Output the [X, Y] coordinate of the center of the cell containing the given text.  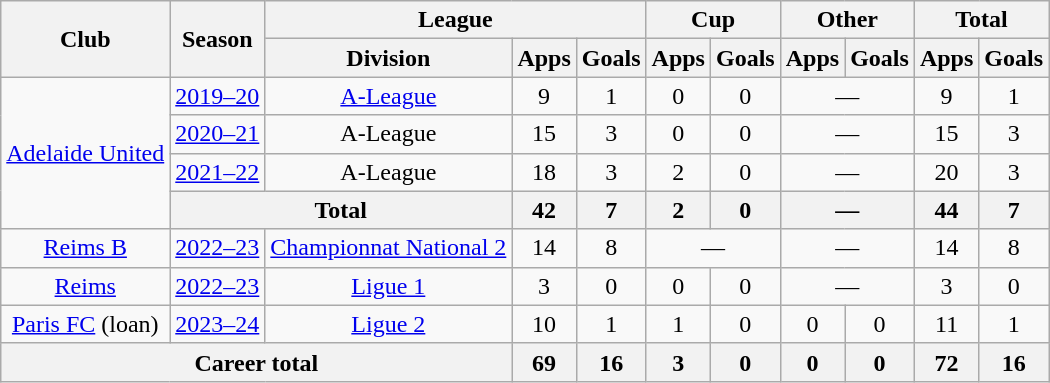
Reims [86, 286]
League [456, 20]
Club [86, 39]
11 [946, 324]
2023–24 [218, 324]
42 [544, 210]
Season [218, 39]
Reims B [86, 248]
44 [946, 210]
Ligue 2 [388, 324]
Division [388, 58]
Paris FC (loan) [86, 324]
20 [946, 172]
2019–20 [218, 96]
10 [544, 324]
Other [847, 20]
69 [544, 362]
Cup [713, 20]
2020–21 [218, 134]
Career total [256, 362]
2021–22 [218, 172]
Championnat National 2 [388, 248]
72 [946, 362]
Ligue 1 [388, 286]
18 [544, 172]
Adelaide United [86, 153]
